Scan for the cell matching the given text and deliver its (x, y) coordinate at center. 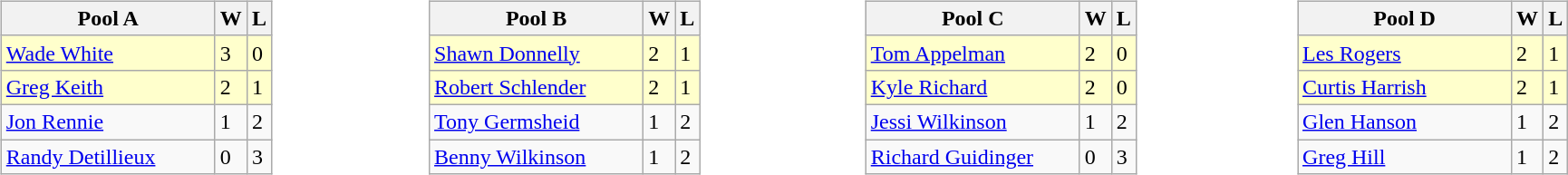
Robert Schlender (537, 87)
Jessi Wilkinson (973, 122)
Randy Detillieux (108, 157)
Greg Hill (1405, 157)
Pool C (973, 18)
Shawn Donnelly (537, 53)
Richard Guidinger (973, 157)
Les Rogers (1405, 53)
Tom Appelman (973, 53)
Wade White (108, 53)
Benny Wilkinson (537, 157)
Jon Rennie (108, 122)
Kyle Richard (973, 87)
Pool A (108, 18)
Tony Germsheid (537, 122)
Pool D (1405, 18)
Glen Hanson (1405, 122)
Pool B (537, 18)
Curtis Harrish (1405, 87)
Greg Keith (108, 87)
